Search for the cell housing the specified text and yield its (X, Y) center coordinate. 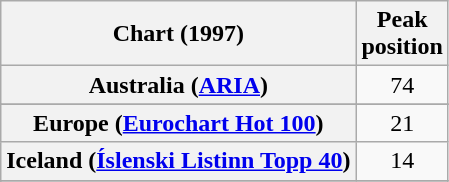
Peakposition (402, 34)
14 (402, 161)
21 (402, 123)
74 (402, 85)
Europe (Eurochart Hot 100) (178, 123)
Chart (1997) (178, 34)
Iceland (Íslenski Listinn Topp 40) (178, 161)
Australia (ARIA) (178, 85)
